Locate the cell with the specified text and output its [x, y] center coordinate. 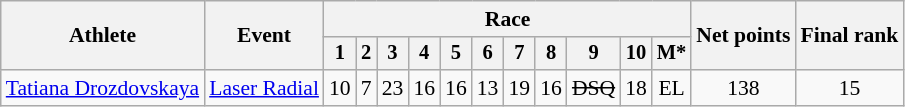
Final rank [850, 36]
Event [264, 36]
Tatiana Drozdovskaya [102, 88]
Athlete [102, 36]
13 [488, 88]
2 [366, 54]
15 [850, 88]
Net points [743, 36]
EL [672, 88]
5 [456, 54]
9 [594, 54]
4 [424, 54]
19 [519, 88]
138 [743, 88]
18 [636, 88]
M* [672, 54]
1 [340, 54]
23 [393, 88]
6 [488, 54]
DSQ [594, 88]
3 [393, 54]
Laser Radial [264, 88]
Race [508, 19]
8 [551, 54]
